Output the (x, y) coordinate of the center of the cell containing the given text.  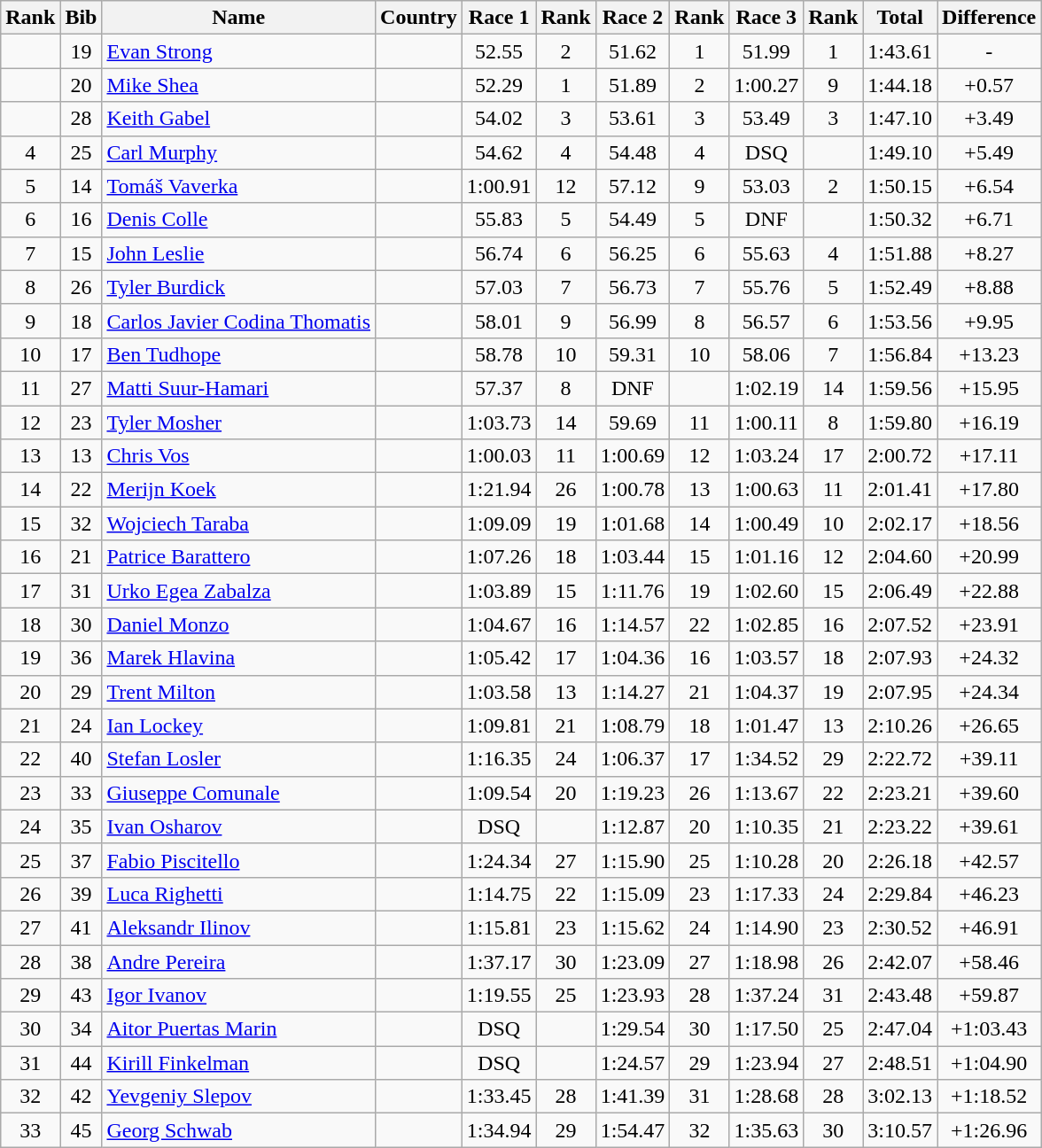
+8.27 (989, 253)
+46.91 (989, 927)
1:24.57 (633, 1063)
1:59.80 (900, 423)
1:50.32 (900, 220)
2:26.18 (900, 860)
2:30.52 (900, 927)
1:08.79 (633, 725)
38 (82, 961)
59.69 (633, 423)
+39.61 (989, 826)
Trent Milton (239, 692)
Aitor Puertas Marin (239, 1029)
1:09.81 (499, 725)
1:23.09 (633, 961)
2:22.72 (900, 759)
55.76 (766, 287)
1:35.63 (766, 1130)
+59.87 (989, 996)
44 (82, 1063)
+26.65 (989, 725)
1:03.44 (633, 557)
1:03.24 (766, 456)
1:11.76 (633, 591)
Carl Murphy (239, 152)
2:02.17 (900, 524)
1:34.94 (499, 1130)
2:04.60 (900, 557)
1:41.39 (633, 1097)
Tyler Mosher (239, 423)
51.99 (766, 51)
+22.88 (989, 591)
Giuseppe Comunale (239, 793)
1:34.52 (766, 759)
1:56.84 (900, 354)
41 (82, 927)
52.29 (499, 85)
Igor Ivanov (239, 996)
2:42.07 (900, 961)
+15.95 (989, 388)
1:00.91 (499, 186)
1:00.27 (766, 85)
3:02.13 (900, 1097)
Race 3 (766, 18)
+1:18.52 (989, 1097)
+13.23 (989, 354)
Yevgeniy Slepov (239, 1097)
1:14.75 (499, 894)
Chris Vos (239, 456)
56.25 (633, 253)
2:10.26 (900, 725)
1:04.36 (633, 658)
54.02 (499, 119)
Aleksandr Ilinov (239, 927)
1:00.03 (499, 456)
1:52.49 (900, 287)
56.74 (499, 253)
55.63 (766, 253)
1:24.34 (499, 860)
37 (82, 860)
1:05.42 (499, 658)
53.49 (766, 119)
54.62 (499, 152)
1:33.45 (499, 1097)
2:23.21 (900, 793)
+1:03.43 (989, 1029)
2:47.04 (900, 1029)
1:00.11 (766, 423)
+39.60 (989, 793)
1:07.26 (499, 557)
1:04.37 (766, 692)
1:17.33 (766, 894)
1:50.15 (900, 186)
Wojciech Taraba (239, 524)
56.73 (633, 287)
1:21.94 (499, 490)
1:37.24 (766, 996)
57.03 (499, 287)
1:02.85 (766, 624)
Tyler Burdick (239, 287)
+1:26.96 (989, 1130)
57.37 (499, 388)
+3.49 (989, 119)
1:23.94 (766, 1063)
2:07.93 (900, 658)
1:51.88 (900, 253)
1:14.27 (633, 692)
1:19.23 (633, 793)
53.03 (766, 186)
2:01.41 (900, 490)
Ian Lockey (239, 725)
Race 1 (499, 18)
1:09.09 (499, 524)
Total (900, 18)
Urko Egea Zabalza (239, 591)
1:10.35 (766, 826)
2:06.49 (900, 591)
2:00.72 (900, 456)
+8.88 (989, 287)
1:00.49 (766, 524)
1:10.28 (766, 860)
+17.80 (989, 490)
1:28.68 (766, 1097)
1:03.57 (766, 658)
2:07.52 (900, 624)
2:23.22 (900, 826)
1:13.67 (766, 793)
1:04.67 (499, 624)
+18.56 (989, 524)
36 (82, 658)
Denis Colle (239, 220)
54.49 (633, 220)
1:02.19 (766, 388)
52.55 (499, 51)
Marek Hlavina (239, 658)
1:01.16 (766, 557)
Ben Tudhope (239, 354)
Keith Gabel (239, 119)
1:14.90 (766, 927)
Name (239, 18)
+24.34 (989, 692)
1:29.54 (633, 1029)
Stefan Losler (239, 759)
Bib (82, 18)
Georg Schwab (239, 1130)
1:47.10 (900, 119)
1:16.35 (499, 759)
1:00.78 (633, 490)
+24.32 (989, 658)
35 (82, 826)
1:09.54 (499, 793)
+23.91 (989, 624)
1:14.57 (633, 624)
51.62 (633, 51)
1:49.10 (900, 152)
1:01.68 (633, 524)
Carlos Javier Codina Thomatis (239, 321)
1:03.58 (499, 692)
54.48 (633, 152)
Tomáš Vaverka (239, 186)
1:15.09 (633, 894)
1:06.37 (633, 759)
1:12.87 (633, 826)
2:29.84 (900, 894)
John Leslie (239, 253)
58.06 (766, 354)
+39.11 (989, 759)
1:43.61 (900, 51)
Andre Pereira (239, 961)
Merijn Koek (239, 490)
1:37.17 (499, 961)
1:18.98 (766, 961)
Luca Righetti (239, 894)
58.01 (499, 321)
1:02.60 (766, 591)
Patrice Barattero (239, 557)
43 (82, 996)
+16.19 (989, 423)
58.78 (499, 354)
53.61 (633, 119)
+9.95 (989, 321)
1:17.50 (766, 1029)
Difference (989, 18)
40 (82, 759)
- (989, 51)
2:43.48 (900, 996)
+46.23 (989, 894)
Evan Strong (239, 51)
+6.54 (989, 186)
1:15.81 (499, 927)
+20.99 (989, 557)
45 (82, 1130)
1:23.93 (633, 996)
Fabio Piscitello (239, 860)
Daniel Monzo (239, 624)
+5.49 (989, 152)
Country (419, 18)
56.99 (633, 321)
Matti Suur-Hamari (239, 388)
Race 2 (633, 18)
39 (82, 894)
1:00.63 (766, 490)
Mike Shea (239, 85)
+58.46 (989, 961)
55.83 (499, 220)
1:01.47 (766, 725)
1:53.56 (900, 321)
1:15.62 (633, 927)
1:54.47 (633, 1130)
1:59.56 (900, 388)
56.57 (766, 321)
Kirill Finkelman (239, 1063)
42 (82, 1097)
+0.57 (989, 85)
1:44.18 (900, 85)
57.12 (633, 186)
1:03.89 (499, 591)
Ivan Osharov (239, 826)
59.31 (633, 354)
3:10.57 (900, 1130)
1:19.55 (499, 996)
1:00.69 (633, 456)
+6.71 (989, 220)
+17.11 (989, 456)
+1:04.90 (989, 1063)
51.89 (633, 85)
2:48.51 (900, 1063)
34 (82, 1029)
1:03.73 (499, 423)
+42.57 (989, 860)
2:07.95 (900, 692)
1:15.90 (633, 860)
